Return the (x, y) coordinate for the center point of the cell that contains the specified text.  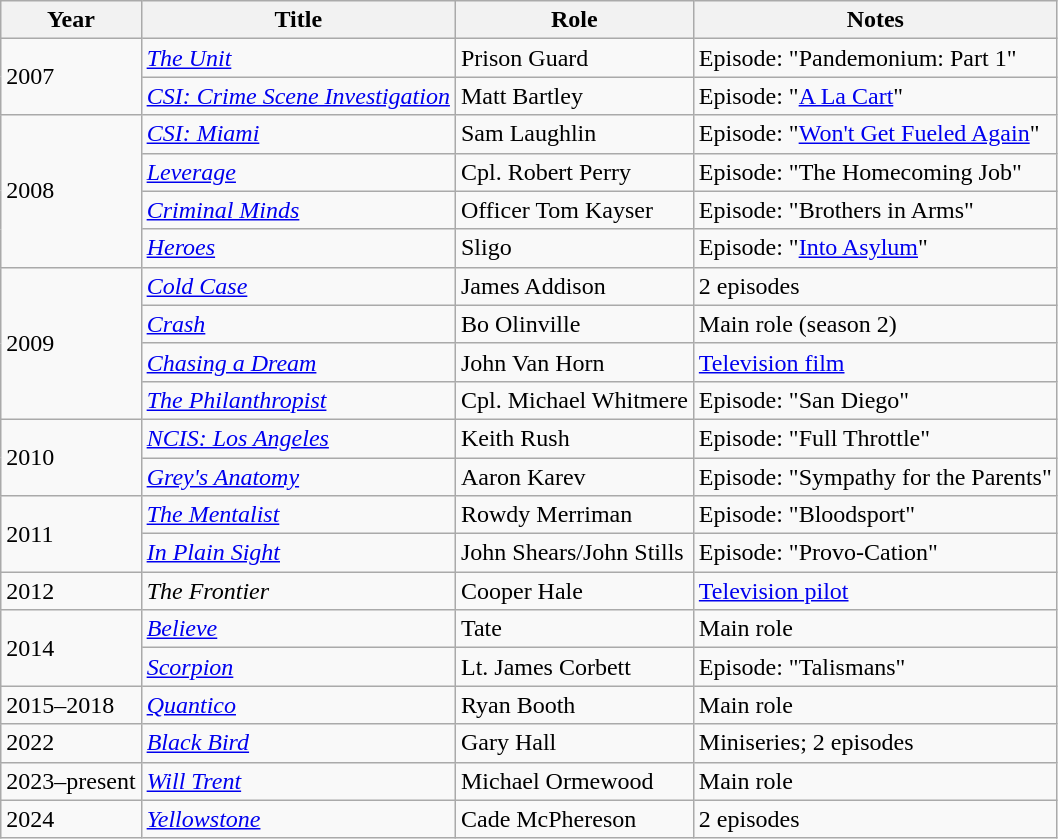
The Philanthropist (298, 400)
CSI: Crime Scene Investigation (298, 96)
Sligo (574, 248)
Episode: "The Homecoming Job" (875, 172)
Episode: "Pandemonium: Part 1" (875, 58)
Episode: "San Diego" (875, 400)
Matt Bartley (574, 96)
Officer Tom Kayser (574, 210)
Episode: "Talismans" (875, 667)
Year (71, 20)
John Shears/John Stills (574, 553)
2011 (71, 534)
2023–present (71, 781)
Episode: "A La Cart" (875, 96)
Episode: "Bloodsport" (875, 515)
2012 (71, 591)
Cooper Hale (574, 591)
Role (574, 20)
Episode: "Brothers in Arms" (875, 210)
2014 (71, 648)
In Plain Sight (298, 553)
Black Bird (298, 743)
Miniseries; 2 episodes (875, 743)
2007 (71, 77)
Chasing a Dream (298, 362)
Tate (574, 629)
Episode: "Sympathy for the Parents" (875, 477)
Episode: "Into Asylum" (875, 248)
Believe (298, 629)
Television film (875, 362)
James Addison (574, 286)
Quantico (298, 705)
Crash (298, 324)
Cpl. Michael Whitmere (574, 400)
Yellowstone (298, 819)
Keith Rush (574, 438)
Ryan Booth (574, 705)
2010 (71, 457)
Episode: "Provo-Cation" (875, 553)
Will Trent (298, 781)
Television pilot (875, 591)
2008 (71, 191)
Cade McPhereson (574, 819)
John Van Horn (574, 362)
2015–2018 (71, 705)
Notes (875, 20)
Cold Case (298, 286)
The Mentalist (298, 515)
Criminal Minds (298, 210)
Prison Guard (574, 58)
2022 (71, 743)
Episode: "Won't Get Fueled Again" (875, 134)
NCIS: Los Angeles (298, 438)
Episode: "Full Throttle" (875, 438)
2024 (71, 819)
The Frontier (298, 591)
2009 (71, 343)
Cpl. Robert Perry (574, 172)
Lt. James Corbett (574, 667)
Aaron Karev (574, 477)
CSI: Miami (298, 134)
Grey's Anatomy (298, 477)
Rowdy Merriman (574, 515)
Michael Ormewood (574, 781)
Sam Laughlin (574, 134)
Main role (season 2) (875, 324)
Title (298, 20)
Bo Olinville (574, 324)
The Unit (298, 58)
Leverage (298, 172)
Gary Hall (574, 743)
Heroes (298, 248)
Scorpion (298, 667)
